For the text-containing cell, return its midpoint in [X, Y] coordinate format. 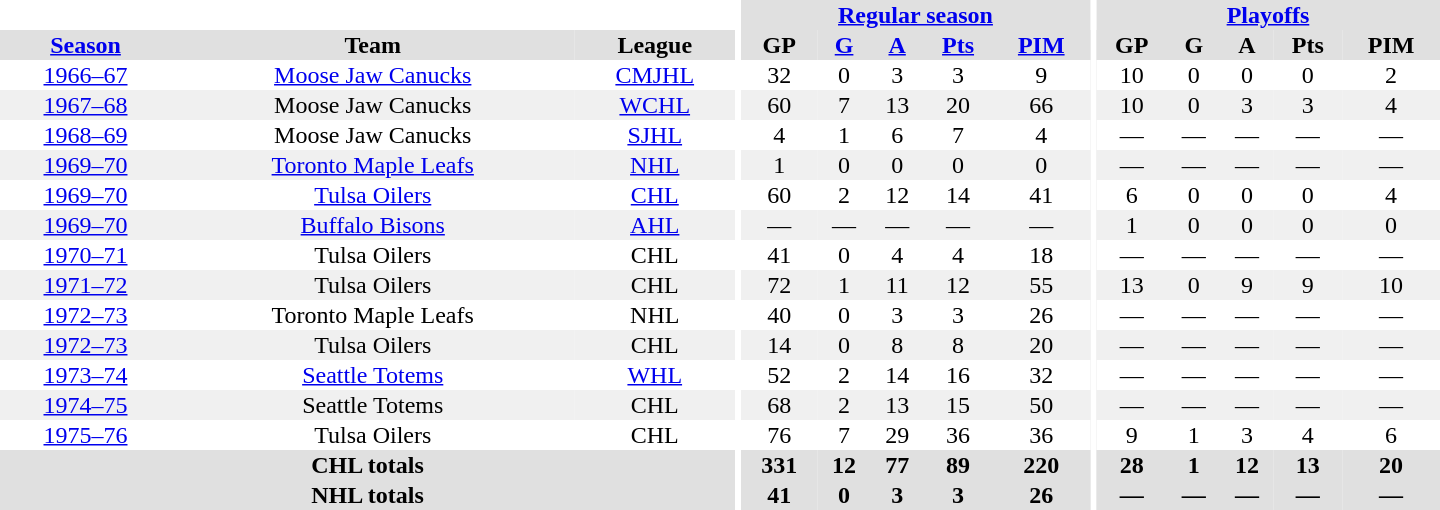
1970–71 [86, 255]
WHL [654, 375]
CMJHL [654, 75]
66 [1041, 105]
AHL [654, 225]
Team [372, 45]
1968–69 [86, 135]
50 [1041, 405]
29 [898, 435]
CHL totals [368, 465]
40 [780, 315]
220 [1041, 465]
55 [1041, 285]
1971–72 [86, 285]
15 [958, 405]
WCHL [654, 105]
1973–74 [86, 375]
52 [780, 375]
11 [898, 285]
1967–68 [86, 105]
68 [780, 405]
28 [1132, 465]
Regular season [916, 15]
1975–76 [86, 435]
1974–75 [86, 405]
SJHL [654, 135]
NHL totals [368, 495]
League [654, 45]
77 [898, 465]
18 [1041, 255]
16 [958, 375]
72 [780, 285]
Buffalo Bisons [372, 225]
Playoffs [1268, 15]
89 [958, 465]
1966–67 [86, 75]
Season [86, 45]
331 [780, 465]
76 [780, 435]
